Identify which cell holds the provided text, then report its (X, Y) central coordinate. 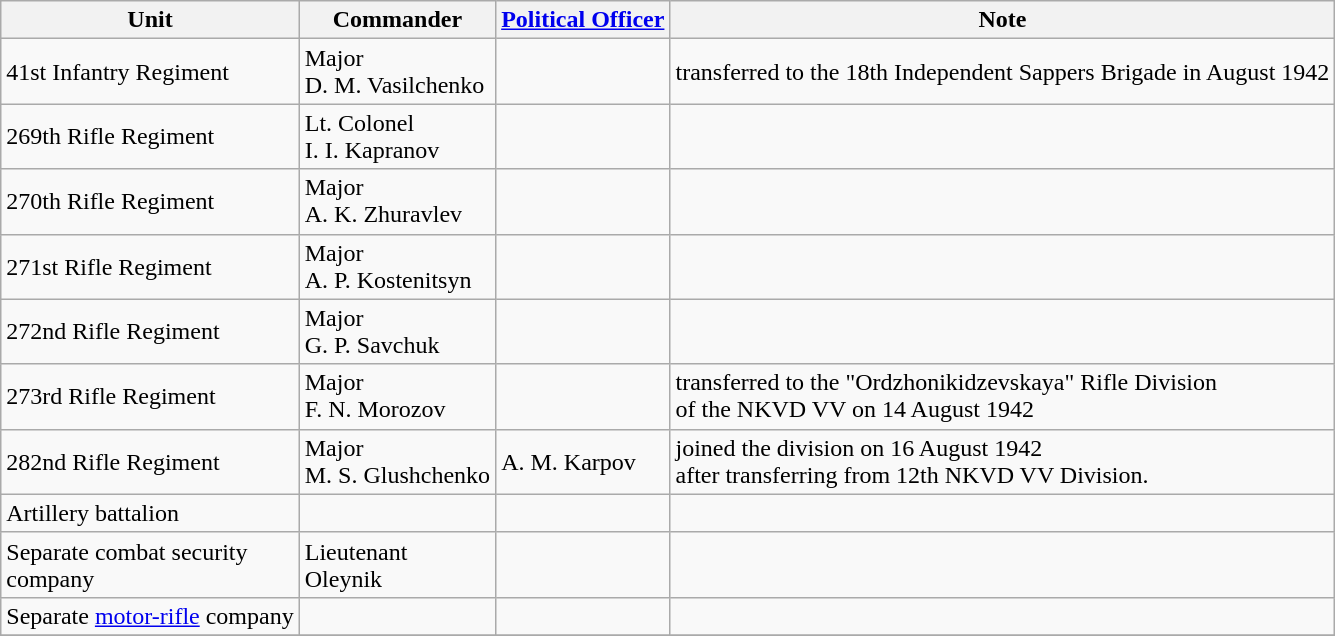
transferred to the 18th Independent Sappers Brigade in August 1942 (1002, 72)
MajorD. M. Vasilchenko (397, 72)
transferred to the "Ordzhonikidzevskaya" Rifle Divisionof the NKVD VV on 14 August 1942 (1002, 396)
Lt. Colonel I. I. Kapranov (397, 136)
Note (1002, 20)
273rd Rifle Regiment (150, 396)
Separate motor-rifle company (150, 616)
A. M. Karpov (583, 462)
LieutenantOleynik (397, 564)
271st Rifle Regiment (150, 266)
Commander (397, 20)
269th Rifle Regiment (150, 136)
MajorM. S. Glushchenko (397, 462)
270th Rifle Regiment (150, 202)
joined the division on 16 August 1942after transferring from 12th NKVD VV Division. (1002, 462)
MajorA. P. Kostenitsyn (397, 266)
MajorA. K. Zhuravlev (397, 202)
272nd Rifle Regiment (150, 332)
Political Officer (583, 20)
41st Infantry Regiment (150, 72)
Separate combat securitycompany (150, 564)
282nd Rifle Regiment (150, 462)
Artillery battalion (150, 513)
Unit (150, 20)
MajorG. P. Savchuk (397, 332)
MajorF. N. Morozov (397, 396)
